Determine the (x, y) coordinate at the center of the cell enclosing the given text.  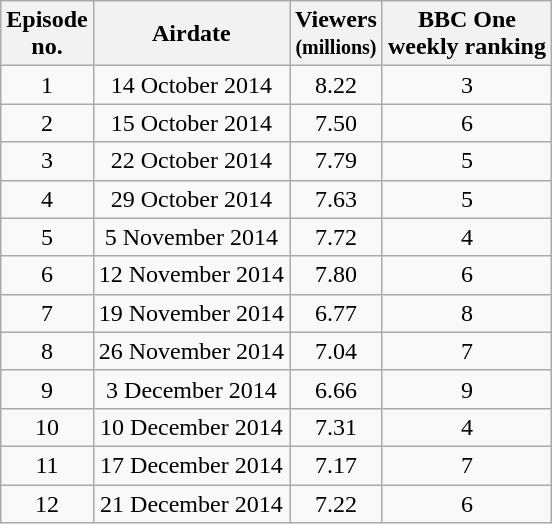
7.17 (336, 465)
7.63 (336, 199)
Viewers(millions) (336, 34)
3 December 2014 (191, 389)
29 October 2014 (191, 199)
6.77 (336, 313)
11 (47, 465)
7.04 (336, 351)
Airdate (191, 34)
5 November 2014 (191, 237)
21 December 2014 (191, 503)
1 (47, 85)
7.79 (336, 161)
7.31 (336, 427)
7.72 (336, 237)
7.50 (336, 123)
15 October 2014 (191, 123)
8.22 (336, 85)
19 November 2014 (191, 313)
14 October 2014 (191, 85)
Episodeno. (47, 34)
6.66 (336, 389)
10 December 2014 (191, 427)
12 November 2014 (191, 275)
7.80 (336, 275)
BBC Oneweekly ranking (466, 34)
10 (47, 427)
12 (47, 503)
26 November 2014 (191, 351)
7.22 (336, 503)
17 December 2014 (191, 465)
22 October 2014 (191, 161)
2 (47, 123)
